Identify which cell holds the provided text, then report its [X, Y] central coordinate. 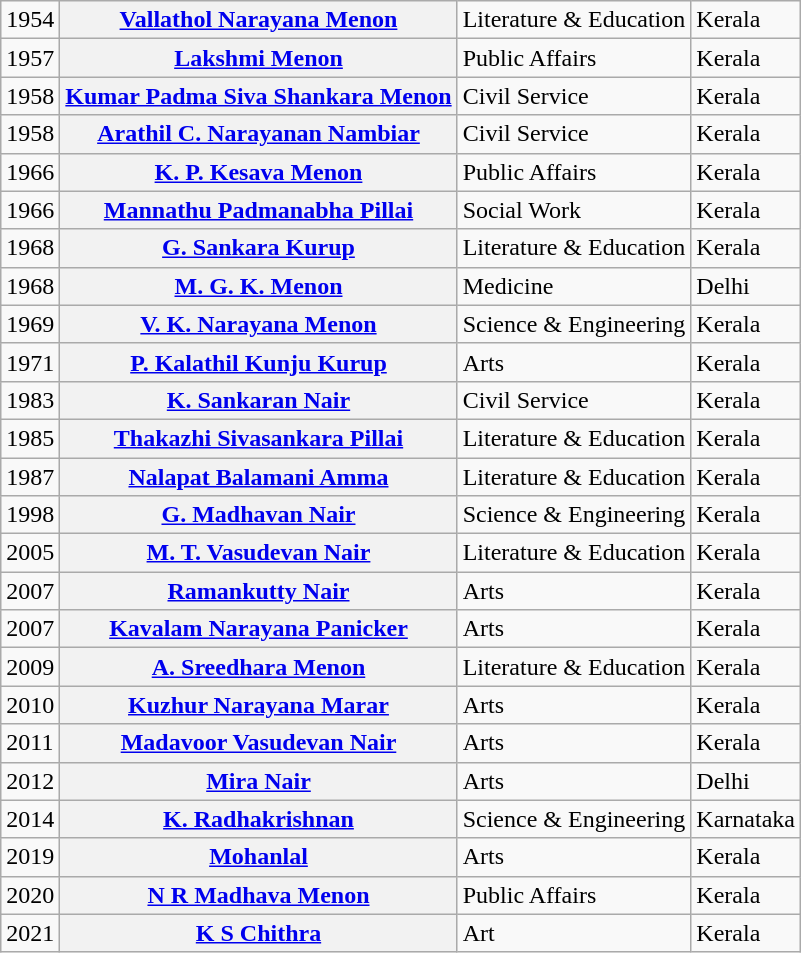
M. G. K. Menon [258, 286]
2011 [30, 743]
N R Madhava Menon [258, 895]
A. Sreedhara Menon [258, 667]
G. Madhavan Nair [258, 515]
V. K. Narayana Menon [258, 324]
1957 [30, 58]
K. Radhakrishnan [258, 819]
M. T. Vasudevan Nair [258, 553]
Mohanlal [258, 857]
Art [574, 933]
1985 [30, 438]
G. Sankara Kurup [258, 248]
Kumar Padma Siva Shankara Menon [258, 96]
Vallathol Narayana Menon [258, 20]
2020 [30, 895]
Medicine [574, 286]
K. P. Kesava Menon [258, 172]
1969 [30, 324]
Madavoor Vasudevan Nair [258, 743]
Arathil C. Narayanan Nambiar [258, 134]
Lakshmi Menon [258, 58]
Ramankutty Nair [258, 591]
P. Kalathil Kunju Kurup [258, 362]
2012 [30, 781]
2021 [30, 933]
1983 [30, 400]
Kavalam Narayana Panicker [258, 629]
2005 [30, 553]
2010 [30, 705]
Nalapat Balamani Amma [258, 477]
Mira Nair [258, 781]
1971 [30, 362]
1998 [30, 515]
Kuzhur Narayana Marar [258, 705]
2009 [30, 667]
K. Sankaran Nair [258, 400]
2019 [30, 857]
1987 [30, 477]
2014 [30, 819]
Mannathu Padmanabha Pillai [258, 210]
K S Chithra [258, 933]
Karnataka [746, 819]
Thakazhi Sivasankara Pillai [258, 438]
1954 [30, 20]
Social Work [574, 210]
